Identify which cell holds the provided text, then report its [x, y] central coordinate. 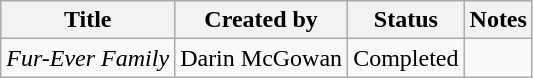
Created by [262, 20]
Darin McGowan [262, 58]
Notes [498, 20]
Status [406, 20]
Completed [406, 58]
Title [88, 20]
Fur-Ever Family [88, 58]
